From the cell containing the given text, extract its center point as (X, Y) coordinate. 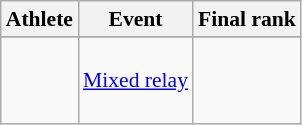
Athlete (40, 19)
Mixed relay (136, 80)
Final rank (247, 19)
Event (136, 19)
